Provide the (X, Y) coordinate of the cell's center where the given text is located.  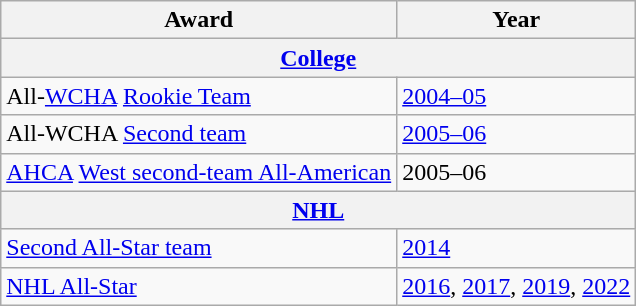
NHL (318, 210)
Year (516, 20)
College (318, 58)
NHL All-Star (199, 286)
All-WCHA Second team (199, 134)
2004–05 (516, 96)
All-WCHA Rookie Team (199, 96)
Award (199, 20)
Second All-Star team (199, 248)
2016, 2017, 2019, 2022 (516, 286)
2014 (516, 248)
AHCA West second-team All-American (199, 172)
